Search for the cell housing the specified text and yield its (X, Y) center coordinate. 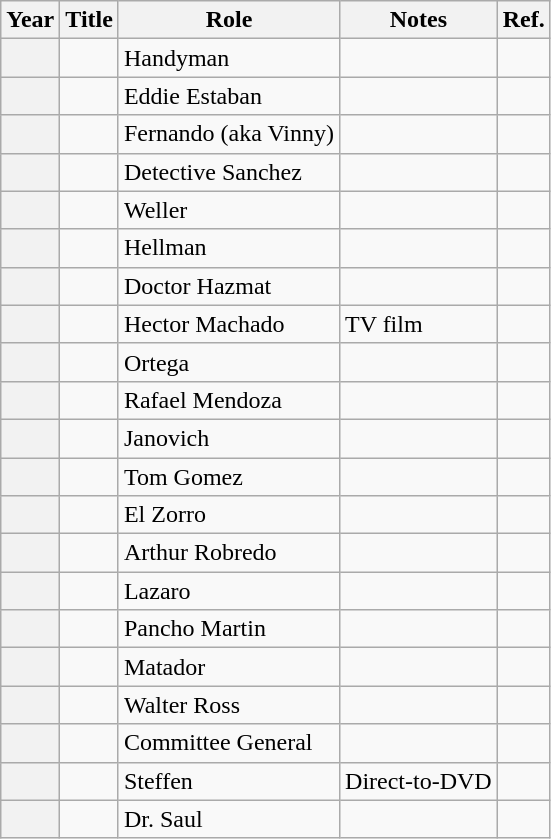
Committee General (228, 743)
Walter Ross (228, 705)
Eddie Estaban (228, 96)
Dr. Saul (228, 819)
Ortega (228, 362)
Arthur Robredo (228, 553)
Hellman (228, 248)
Fernando (aka Vinny) (228, 134)
Matador (228, 667)
Doctor Hazmat (228, 286)
Direct-to-DVD (419, 781)
Steffen (228, 781)
Pancho Martin (228, 629)
Handyman (228, 58)
TV film (419, 324)
Detective Sanchez (228, 172)
El Zorro (228, 515)
Title (90, 20)
Lazaro (228, 591)
Janovich (228, 438)
Tom Gomez (228, 477)
Ref. (524, 20)
Weller (228, 210)
Role (228, 20)
Hector Machado (228, 324)
Notes (419, 20)
Year (30, 20)
Rafael Mendoza (228, 400)
